Pinpoint the cell where the given text exists, returning its (x, y) midpoint coordinate. 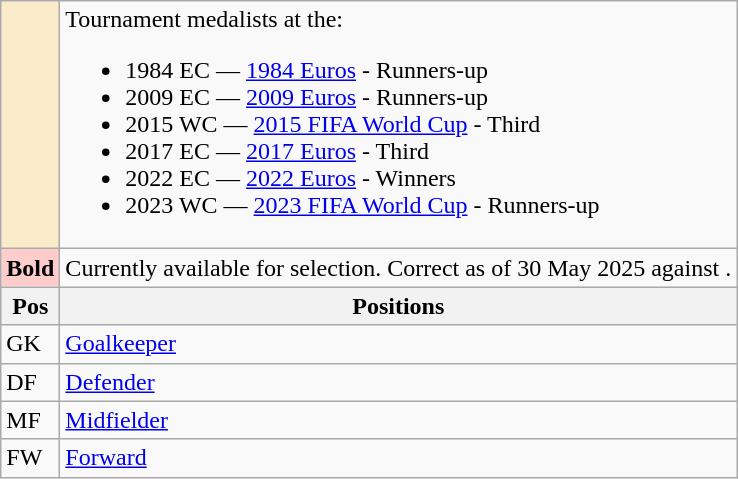
Bold (30, 268)
GK (30, 344)
Midfielder (398, 420)
Positions (398, 306)
Currently available for selection. Correct as of 30 May 2025 against . (398, 268)
Goalkeeper (398, 344)
Forward (398, 458)
MF (30, 420)
DF (30, 382)
Defender (398, 382)
FW (30, 458)
Pos (30, 306)
